Return [x, y] of the center of cell containing provided text 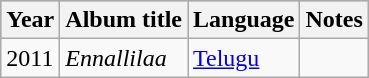
Year [30, 20]
Ennallilaa [124, 58]
Album title [124, 20]
Telugu [244, 58]
2011 [30, 58]
Language [244, 20]
Notes [334, 20]
